Detect which cell encompasses the target text, then output its [X, Y] center coordinate. 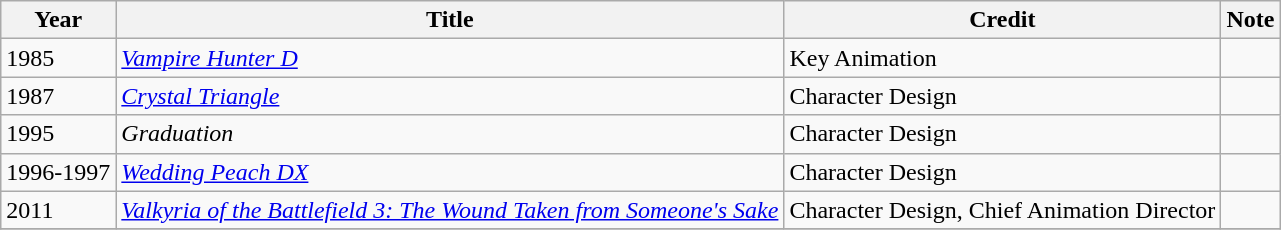
1985 [58, 58]
1995 [58, 134]
Note [1250, 20]
Credit [1002, 20]
Key Animation [1002, 58]
Graduation [450, 134]
Crystal Triangle [450, 96]
1996-1997 [58, 172]
1987 [58, 96]
Character Design, Chief Animation Director [1002, 210]
Title [450, 20]
Vampire Hunter D [450, 58]
Valkyria of the Battlefield 3: The Wound Taken from Someone's Sake [450, 210]
Wedding Peach DX [450, 172]
Year [58, 20]
2011 [58, 210]
